Locate the cell with the specified text and output its [X, Y] center coordinate. 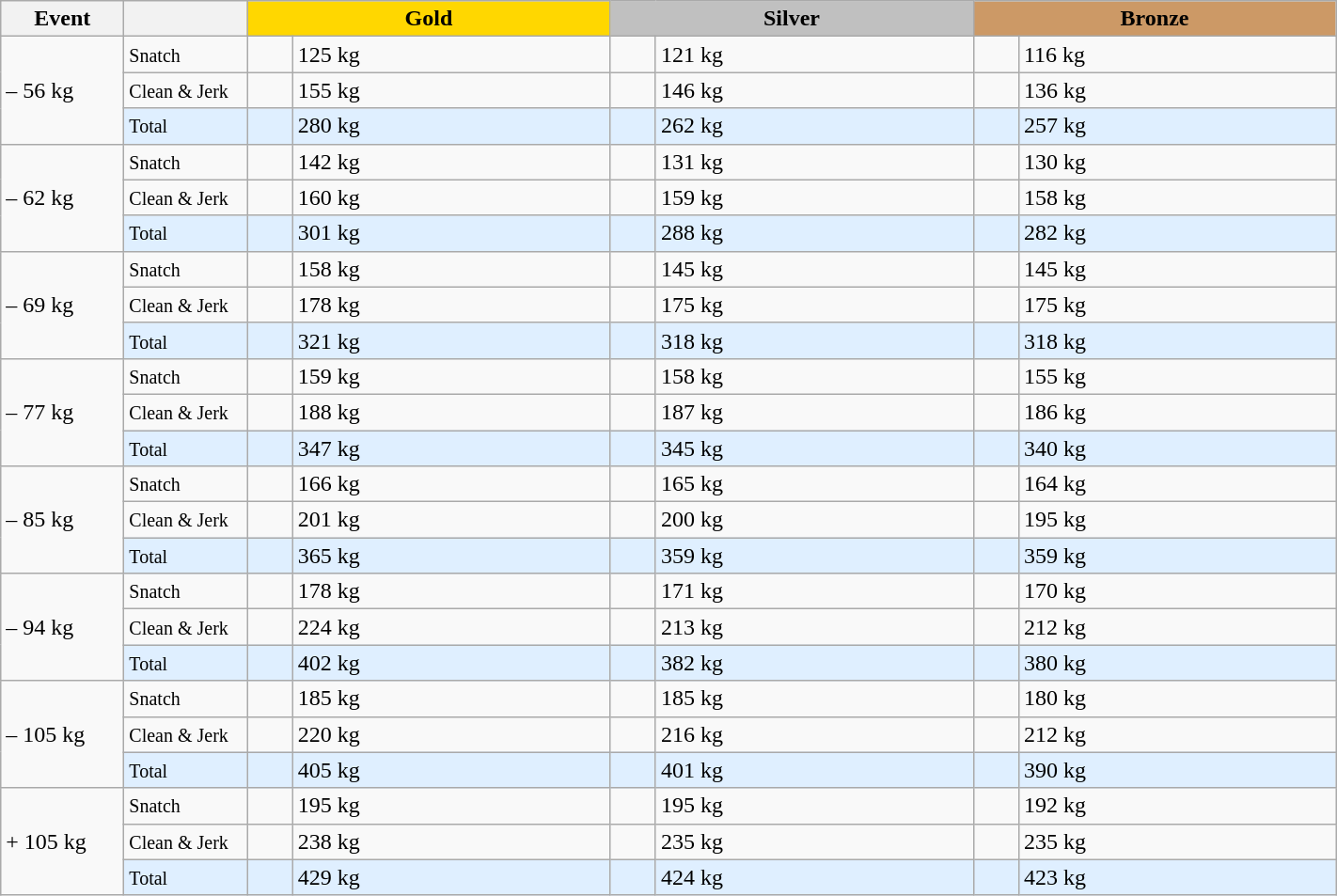
429 kg [451, 877]
405 kg [451, 770]
224 kg [451, 627]
262 kg [814, 126]
192 kg [1177, 806]
116 kg [1177, 55]
423 kg [1177, 877]
160 kg [451, 197]
201 kg [451, 520]
401 kg [814, 770]
187 kg [814, 412]
Bronze [1155, 19]
Gold [429, 19]
146 kg [814, 90]
+ 105 kg [62, 841]
282 kg [1177, 233]
213 kg [814, 627]
280 kg [451, 126]
340 kg [1177, 448]
Silver [792, 19]
238 kg [451, 841]
402 kg [451, 663]
200 kg [814, 520]
321 kg [451, 340]
– 62 kg [62, 197]
171 kg [814, 591]
216 kg [814, 734]
Event [62, 19]
382 kg [814, 663]
142 kg [451, 162]
121 kg [814, 55]
380 kg [1177, 663]
220 kg [451, 734]
170 kg [1177, 591]
– 69 kg [62, 305]
288 kg [814, 233]
345 kg [814, 448]
424 kg [814, 877]
130 kg [1177, 162]
– 77 kg [62, 412]
– 105 kg [62, 734]
– 94 kg [62, 627]
– 85 kg [62, 520]
301 kg [451, 233]
125 kg [451, 55]
165 kg [814, 484]
131 kg [814, 162]
136 kg [1177, 90]
186 kg [1177, 412]
180 kg [1177, 699]
390 kg [1177, 770]
188 kg [451, 412]
– 56 kg [62, 90]
365 kg [451, 556]
166 kg [451, 484]
164 kg [1177, 484]
347 kg [451, 448]
257 kg [1177, 126]
